Determine the (x, y) coordinate at the center of the cell enclosing the given text.  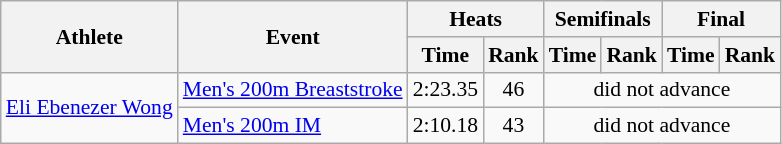
Men's 200m Breaststroke (293, 90)
Eli Ebenezer Wong (90, 108)
2:10.18 (446, 126)
46 (514, 90)
2:23.35 (446, 90)
Final (721, 19)
Heats (476, 19)
Men's 200m IM (293, 126)
Event (293, 36)
Athlete (90, 36)
43 (514, 126)
Semifinals (603, 19)
